Search for the cell housing the specified text and yield its [x, y] center coordinate. 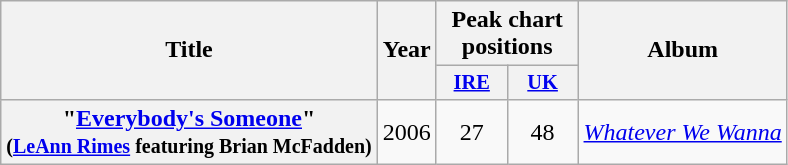
Peak chart positions [507, 34]
48 [542, 132]
Album [682, 50]
Year [406, 50]
"Everybody's Someone" (LeAnn Rimes featuring Brian McFadden) [189, 132]
UK [542, 83]
Title [189, 50]
2006 [406, 132]
IRE [472, 83]
27 [472, 132]
Whatever We Wanna [682, 132]
